Provide the [x, y] coordinate of the cell's center where the given text is located.  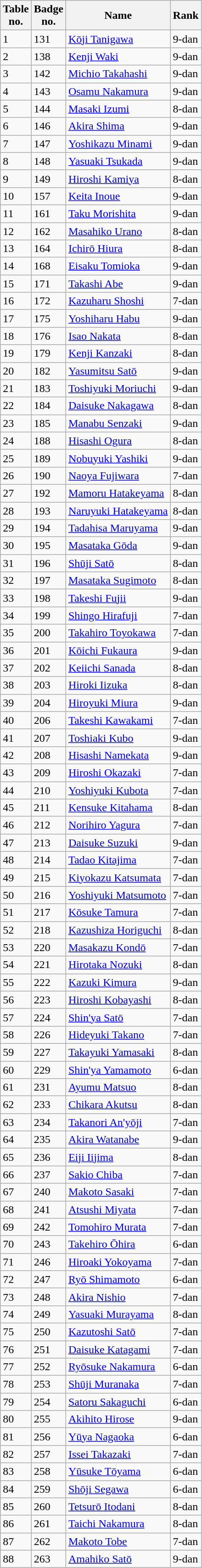
214 [49, 860]
243 [49, 1244]
250 [49, 1332]
194 [49, 528]
Toshiyuki Moriuchi [118, 388]
Hiroshi Kamiya [118, 179]
172 [49, 301]
131 [49, 39]
Shūji Satō [118, 563]
Hiroki Iizuka [118, 685]
241 [49, 1210]
Badgeno. [49, 16]
81 [16, 1437]
35 [16, 633]
146 [49, 126]
208 [49, 755]
Hiroyuki Miura [118, 703]
25 [16, 458]
40 [16, 720]
200 [49, 633]
Yūsuke Tōyama [118, 1472]
8 [16, 161]
59 [16, 1052]
217 [49, 913]
Masahiko Urano [118, 231]
192 [49, 493]
14 [16, 266]
260 [49, 1506]
Daisuke Suzuki [118, 843]
Keiichi Sanada [118, 668]
Hiroshi Kobayashi [118, 1000]
Norihiro Yagura [118, 825]
Kiyokazu Katsumata [118, 878]
84 [16, 1489]
255 [49, 1419]
212 [49, 825]
64 [16, 1140]
Tadahisa Maruyama [118, 528]
Hisashi Ogura [118, 441]
32 [16, 581]
236 [49, 1157]
56 [16, 1000]
Ryōsuke Nakamura [118, 1367]
4 [16, 91]
82 [16, 1454]
256 [49, 1437]
70 [16, 1244]
211 [49, 808]
Akira Nishio [118, 1297]
263 [49, 1559]
Ichirō Hiura [118, 249]
22 [16, 406]
203 [49, 685]
65 [16, 1157]
246 [49, 1262]
80 [16, 1419]
60 [16, 1070]
240 [49, 1192]
1 [16, 39]
Naruyuki Hatakeyama [118, 511]
78 [16, 1384]
237 [49, 1175]
Shūji Muranaka [118, 1384]
72 [16, 1279]
38 [16, 685]
199 [49, 616]
Makoto Tobe [118, 1541]
87 [16, 1541]
Takayuki Yamasaki [118, 1052]
58 [16, 1035]
39 [16, 703]
Yoshiyuki Kubota [118, 790]
249 [49, 1314]
189 [49, 458]
Kōji Tanigawa [118, 39]
Kazutoshi Satō [118, 1332]
86 [16, 1524]
27 [16, 493]
34 [16, 616]
Hideyuki Takano [118, 1035]
226 [49, 1035]
233 [49, 1105]
Tableno. [16, 16]
7 [16, 144]
73 [16, 1297]
75 [16, 1332]
Yasumitsu Satō [118, 371]
Kōichi Fukaura [118, 650]
252 [49, 1367]
62 [16, 1105]
Yoshiyuki Matsumoto [118, 895]
Eiji Iijima [118, 1157]
Kazuharu Shoshi [118, 301]
10 [16, 196]
Takashi Abe [118, 284]
227 [49, 1052]
221 [49, 965]
149 [49, 179]
223 [49, 1000]
67 [16, 1192]
Masakazu Kondō [118, 947]
Hiroaki Yokoyama [118, 1262]
204 [49, 703]
55 [16, 982]
184 [49, 406]
Akira Shima [118, 126]
31 [16, 563]
Hirotaka Nozuki [118, 965]
71 [16, 1262]
197 [49, 581]
220 [49, 947]
9 [16, 179]
171 [49, 284]
Isao Nakata [118, 336]
29 [16, 528]
15 [16, 284]
213 [49, 843]
175 [49, 319]
36 [16, 650]
Daisuke Katagami [118, 1349]
24 [16, 441]
Masataka Sugimoto [118, 581]
229 [49, 1070]
224 [49, 1017]
254 [49, 1402]
195 [49, 546]
198 [49, 598]
Shōji Segawa [118, 1489]
47 [16, 843]
143 [49, 91]
68 [16, 1210]
Rank [185, 16]
41 [16, 738]
83 [16, 1472]
215 [49, 878]
Sakio Chiba [118, 1175]
66 [16, 1175]
61 [16, 1087]
Akira Watanabe [118, 1140]
Masaki Izumi [118, 109]
247 [49, 1279]
188 [49, 441]
142 [49, 74]
183 [49, 388]
5 [16, 109]
85 [16, 1506]
12 [16, 231]
157 [49, 196]
23 [16, 423]
Atsushi Miyata [118, 1210]
207 [49, 738]
Takanori An'yōji [118, 1122]
11 [16, 213]
Manabu Senzaki [118, 423]
20 [16, 371]
Hisashi Namekata [118, 755]
33 [16, 598]
222 [49, 982]
138 [49, 56]
Shingo Hirafuji [118, 616]
Yasuaki Murayama [118, 1314]
28 [16, 511]
Keita Inoue [118, 196]
3 [16, 74]
168 [49, 266]
185 [49, 423]
164 [49, 249]
259 [49, 1489]
Yūya Nagaoka [118, 1437]
17 [16, 319]
176 [49, 336]
21 [16, 388]
Makoto Sasaki [118, 1192]
Mamoru Hatakeyama [118, 493]
42 [16, 755]
6 [16, 126]
202 [49, 668]
Satoru Sakaguchi [118, 1402]
57 [16, 1017]
Shin'ya Yamamoto [118, 1070]
148 [49, 161]
201 [49, 650]
147 [49, 144]
Nobuyuki Yashiki [118, 458]
Toshiaki Kubo [118, 738]
Daisuke Nakagawa [118, 406]
Kenji Kanzaki [118, 353]
161 [49, 213]
251 [49, 1349]
53 [16, 947]
Shin'ya Satō [118, 1017]
Taku Morishita [118, 213]
Name [118, 16]
Masataka Gōda [118, 546]
45 [16, 808]
44 [16, 790]
182 [49, 371]
235 [49, 1140]
Tetsurō Itodani [118, 1506]
Eisaku Tomioka [118, 266]
Tadao Kitajima [118, 860]
Kōsuke Tamura [118, 913]
48 [16, 860]
Kazuki Kimura [118, 982]
Akihito Hirose [118, 1419]
234 [49, 1122]
231 [49, 1087]
258 [49, 1472]
52 [16, 930]
253 [49, 1384]
262 [49, 1541]
Chikara Akutsu [118, 1105]
Takahiro Toyokawa [118, 633]
Yoshikazu Minami [118, 144]
49 [16, 878]
Takeshi Fujii [118, 598]
162 [49, 231]
Naoya Fujiwara [118, 476]
210 [49, 790]
Amahiko Satō [118, 1559]
248 [49, 1297]
Michio Takahashi [118, 74]
30 [16, 546]
Kensuke Kitahama [118, 808]
16 [16, 301]
Osamu Nakamura [118, 91]
26 [16, 476]
13 [16, 249]
76 [16, 1349]
Taichi Nakamura [118, 1524]
69 [16, 1227]
Tomohiro Murata [118, 1227]
46 [16, 825]
74 [16, 1314]
144 [49, 109]
88 [16, 1559]
216 [49, 895]
257 [49, 1454]
193 [49, 511]
51 [16, 913]
43 [16, 773]
Hiroshi Okazaki [118, 773]
Ayumu Matsuo [118, 1087]
37 [16, 668]
19 [16, 353]
218 [49, 930]
206 [49, 720]
77 [16, 1367]
Takeshi Kawakami [118, 720]
Ryō Shimamoto [118, 1279]
2 [16, 56]
196 [49, 563]
Yasuaki Tsukada [118, 161]
Yoshiharu Habu [118, 319]
242 [49, 1227]
209 [49, 773]
Issei Takazaki [118, 1454]
54 [16, 965]
179 [49, 353]
Takehiro Ōhira [118, 1244]
79 [16, 1402]
63 [16, 1122]
Kenji Waki [118, 56]
50 [16, 895]
Kazushiza Horiguchi [118, 930]
18 [16, 336]
190 [49, 476]
261 [49, 1524]
